Scan for the cell matching the given text and deliver its [x, y] coordinate at center. 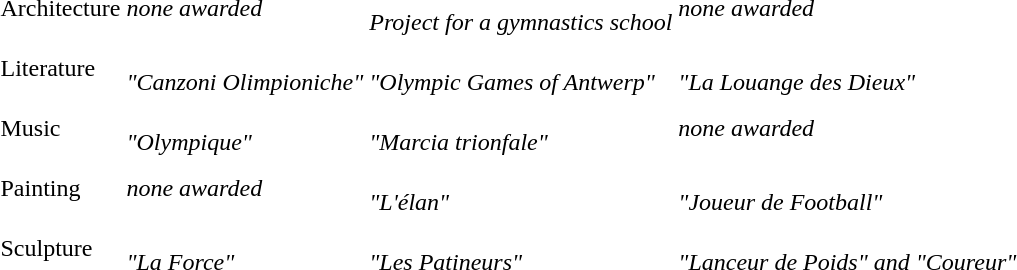
"Marcia trionfale" [521, 128]
"Canzoni Olimpioniche" [245, 68]
none awarded [245, 188]
"Olympic Games of Antwerp" [521, 68]
"Olympique" [245, 128]
"L'élan" [521, 188]
